From the cell containing the given text, extract its center point as (X, Y) coordinate. 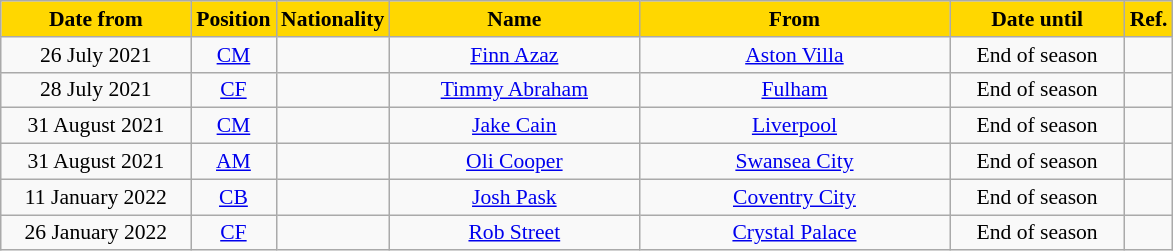
Swansea City (794, 162)
AM (234, 162)
Jake Cain (514, 126)
Rob Street (514, 233)
26 July 2021 (96, 55)
From (794, 19)
11 January 2022 (96, 197)
Aston Villa (794, 55)
Coventry City (794, 197)
Liverpool (794, 126)
Finn Azaz (514, 55)
26 January 2022 (96, 233)
Fulham (794, 90)
Crystal Palace (794, 233)
Date from (96, 19)
28 July 2021 (96, 90)
Date until (1038, 19)
Nationality (332, 19)
Josh Pask (514, 197)
Timmy Abraham (514, 90)
CB (234, 197)
Oli Cooper (514, 162)
Position (234, 19)
Name (514, 19)
Ref. (1149, 19)
